Identify which cell holds the provided text, then report its [X, Y] central coordinate. 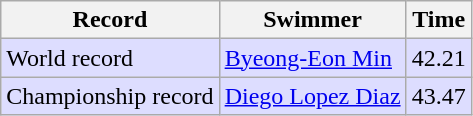
Byeong-Eon Min [312, 58]
Championship record [110, 96]
43.47 [438, 96]
Time [438, 20]
42.21 [438, 58]
World record [110, 58]
Record [110, 20]
Diego Lopez Diaz [312, 96]
Swimmer [312, 20]
